Provide the (X, Y) coordinate of the cell's center where the given text is located.  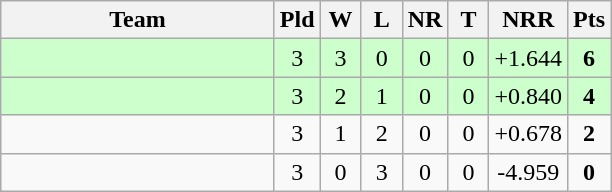
4 (590, 96)
+0.678 (528, 134)
Pts (590, 20)
T (468, 20)
+0.840 (528, 96)
NRR (528, 20)
W (340, 20)
NR (425, 20)
Team (138, 20)
+1.644 (528, 58)
Pld (297, 20)
6 (590, 58)
-4.959 (528, 172)
L (382, 20)
